Locate the cell with the specified text and output its [X, Y] center coordinate. 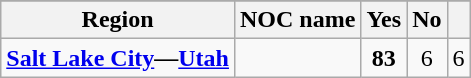
Salt Lake City—Utah [118, 58]
Yes [384, 20]
Region [118, 20]
83 [384, 58]
No [427, 20]
NOC name [297, 20]
